Return the [x, y] coordinate for the center point of the cell that contains the specified text.  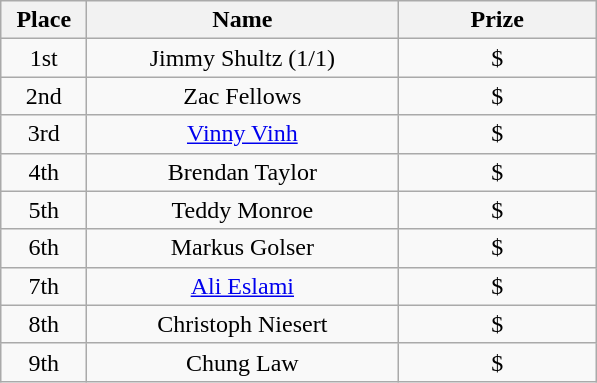
4th [44, 172]
7th [44, 286]
9th [44, 362]
Vinny Vinh [242, 134]
1st [44, 58]
Jimmy Shultz (1/1) [242, 58]
Markus Golser [242, 248]
Christoph Niesert [242, 324]
2nd [44, 96]
5th [44, 210]
8th [44, 324]
Teddy Monroe [242, 210]
Brendan Taylor [242, 172]
Prize [498, 20]
6th [44, 248]
Chung Law [242, 362]
3rd [44, 134]
Zac Fellows [242, 96]
Place [44, 20]
Ali Eslami [242, 286]
Name [242, 20]
